Return [x, y] of the center of cell containing provided text 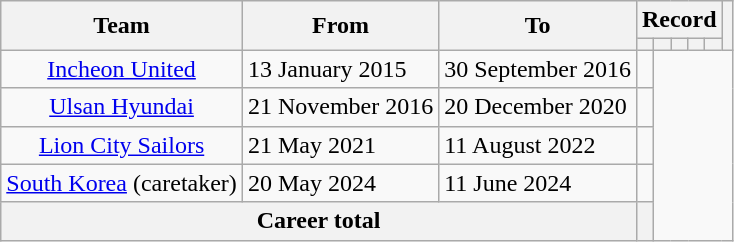
To [538, 26]
South Korea (caretaker) [122, 183]
21 May 2021 [340, 145]
30 September 2016 [538, 69]
Record [679, 20]
20 May 2024 [340, 183]
20 December 2020 [538, 107]
Lion City Sailors [122, 145]
13 January 2015 [340, 69]
Incheon United [122, 69]
Ulsan Hyundai [122, 107]
11 August 2022 [538, 145]
Career total [319, 221]
From [340, 26]
11 June 2024 [538, 183]
21 November 2016 [340, 107]
Team [122, 26]
